Search for the cell housing the specified text and yield its [X, Y] center coordinate. 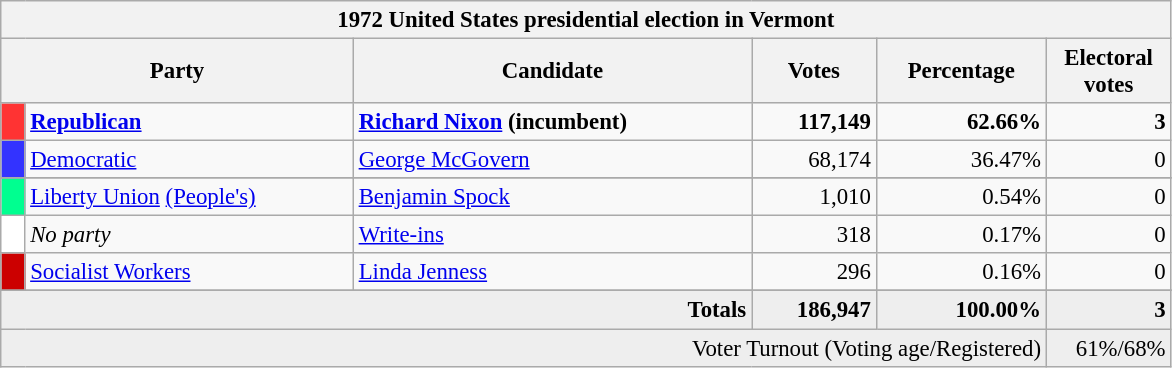
No party [189, 235]
Write-ins [552, 235]
Republican [189, 122]
George McGovern [552, 160]
1,010 [814, 197]
1972 United States presidential election in Vermont [586, 20]
Votes [814, 72]
Liberty Union (People's) [189, 197]
Totals [376, 310]
Richard Nixon (incumbent) [552, 122]
117,149 [814, 122]
Linda Jenness [552, 273]
0.16% [961, 273]
61%/68% [1108, 348]
62.66% [961, 122]
Voter Turnout (Voting age/Registered) [524, 348]
Party [178, 72]
186,947 [814, 310]
Democratic [189, 160]
Candidate [552, 72]
36.47% [961, 160]
0.54% [961, 197]
Percentage [961, 72]
Electoral votes [1108, 72]
Benjamin Spock [552, 197]
Socialist Workers [189, 273]
68,174 [814, 160]
318 [814, 235]
100.00% [961, 310]
0.17% [961, 235]
296 [814, 273]
